Provide the [x, y] coordinate of the cell's center where the given text is located.  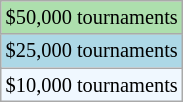
$10,000 tournaments [92, 85]
$25,000 tournaments [92, 51]
$50,000 tournaments [92, 17]
